Return (x, y) of the center of cell containing provided text 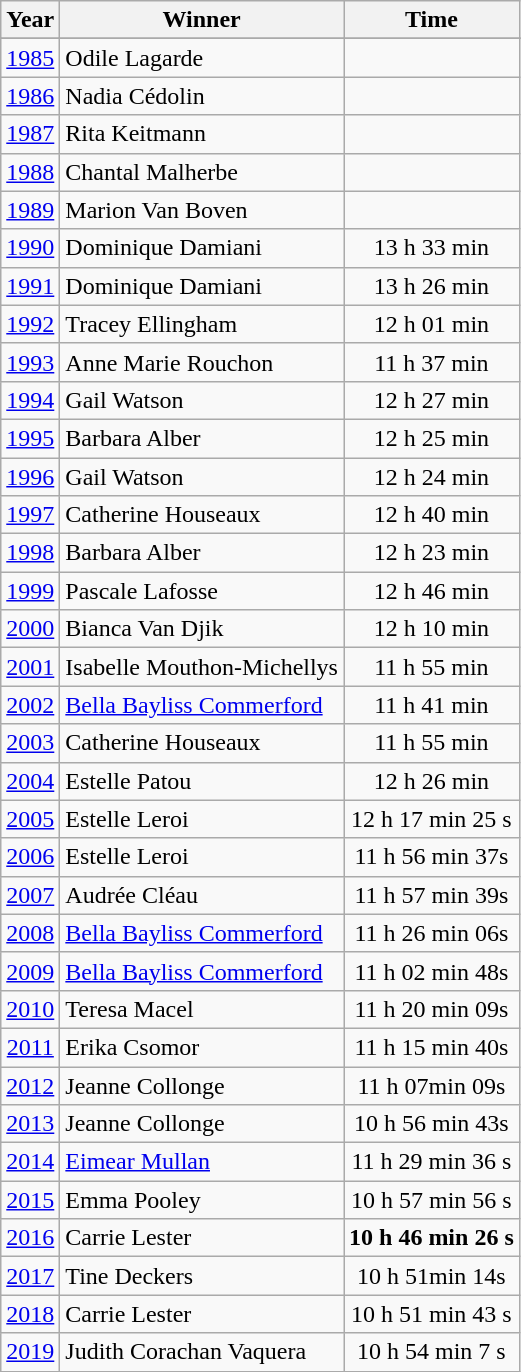
2002 (30, 705)
12 h 17 min 25 s (432, 819)
11 h 20 min 09s (432, 1009)
Emma Pooley (202, 1200)
12 h 27 min (432, 400)
1986 (30, 96)
1985 (30, 58)
12 h 10 min (432, 629)
10 h 57 min 56 s (432, 1200)
2006 (30, 857)
Erika Csomor (202, 1047)
10 h 51 min 43 s (432, 1314)
2014 (30, 1162)
2008 (30, 933)
Estelle Patou (202, 781)
11 h 02 min 48s (432, 971)
2009 (30, 971)
1996 (30, 477)
2001 (30, 667)
2013 (30, 1124)
11 h 15 min 40s (432, 1047)
12 h 23 min (432, 553)
Chantal Malherbe (202, 172)
2011 (30, 1047)
Anne Marie Rouchon (202, 362)
10 h 51min 14s (432, 1276)
2010 (30, 1009)
Teresa Macel (202, 1009)
Judith Corachan Vaquera (202, 1352)
1994 (30, 400)
13 h 26 min (432, 286)
11 h 57 min 39s (432, 895)
12 h 40 min (432, 515)
Tracey Ellingham (202, 324)
Time (432, 20)
1992 (30, 324)
11 h 07min 09s (432, 1085)
1998 (30, 553)
12 h 26 min (432, 781)
2012 (30, 1085)
Bianca Van Djik (202, 629)
2000 (30, 629)
10 h 54 min 7 s (432, 1352)
Rita Keitmann (202, 134)
1999 (30, 591)
2003 (30, 743)
10 h 46 min 26 s (432, 1238)
10 h 56 min 43s (432, 1124)
2018 (30, 1314)
12 h 25 min (432, 438)
12 h 24 min (432, 477)
1997 (30, 515)
1990 (30, 248)
13 h 33 min (432, 248)
12 h 46 min (432, 591)
1993 (30, 362)
Tine Deckers (202, 1276)
Isabelle Mouthon-Michellys (202, 667)
Year (30, 20)
Pascale Lafosse (202, 591)
Nadia Cédolin (202, 96)
1995 (30, 438)
2015 (30, 1200)
1989 (30, 210)
Audrée Cléau (202, 895)
2004 (30, 781)
2019 (30, 1352)
Odile Lagarde (202, 58)
11 h 29 min 36 s (432, 1162)
2005 (30, 819)
1991 (30, 286)
1987 (30, 134)
2017 (30, 1276)
2016 (30, 1238)
11 h 37 min (432, 362)
1988 (30, 172)
12 h 01 min (432, 324)
11 h 26 min 06s (432, 933)
11 h 41 min (432, 705)
11 h 56 min 37s (432, 857)
2007 (30, 895)
Eimear Mullan (202, 1162)
Winner (202, 20)
Marion Van Boven (202, 210)
